From the cell containing the given text, extract its center point as [X, Y] coordinate. 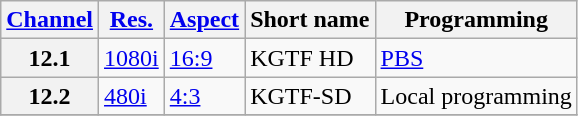
Channel [50, 20]
12.2 [50, 96]
KGTF-SD [310, 96]
Programming [476, 20]
Res. [132, 20]
Aspect [204, 20]
KGTF HD [310, 58]
Short name [310, 20]
4:3 [204, 96]
12.1 [50, 58]
16:9 [204, 58]
1080i [132, 58]
480i [132, 96]
Local programming [476, 96]
PBS [476, 58]
